Pinpoint the cell where the given text exists, returning its (x, y) midpoint coordinate. 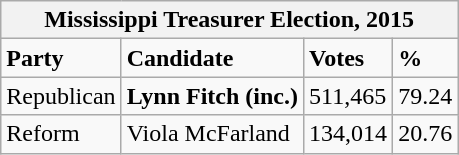
Mississippi Treasurer Election, 2015 (230, 20)
Lynn Fitch (inc.) (212, 96)
Reform (61, 134)
511,465 (348, 96)
Republican (61, 96)
Candidate (212, 58)
% (426, 58)
20.76 (426, 134)
79.24 (426, 96)
Votes (348, 58)
Viola McFarland (212, 134)
Party (61, 58)
134,014 (348, 134)
